Capture the cell that displays the provided text and extract its (X, Y) central coordinate. 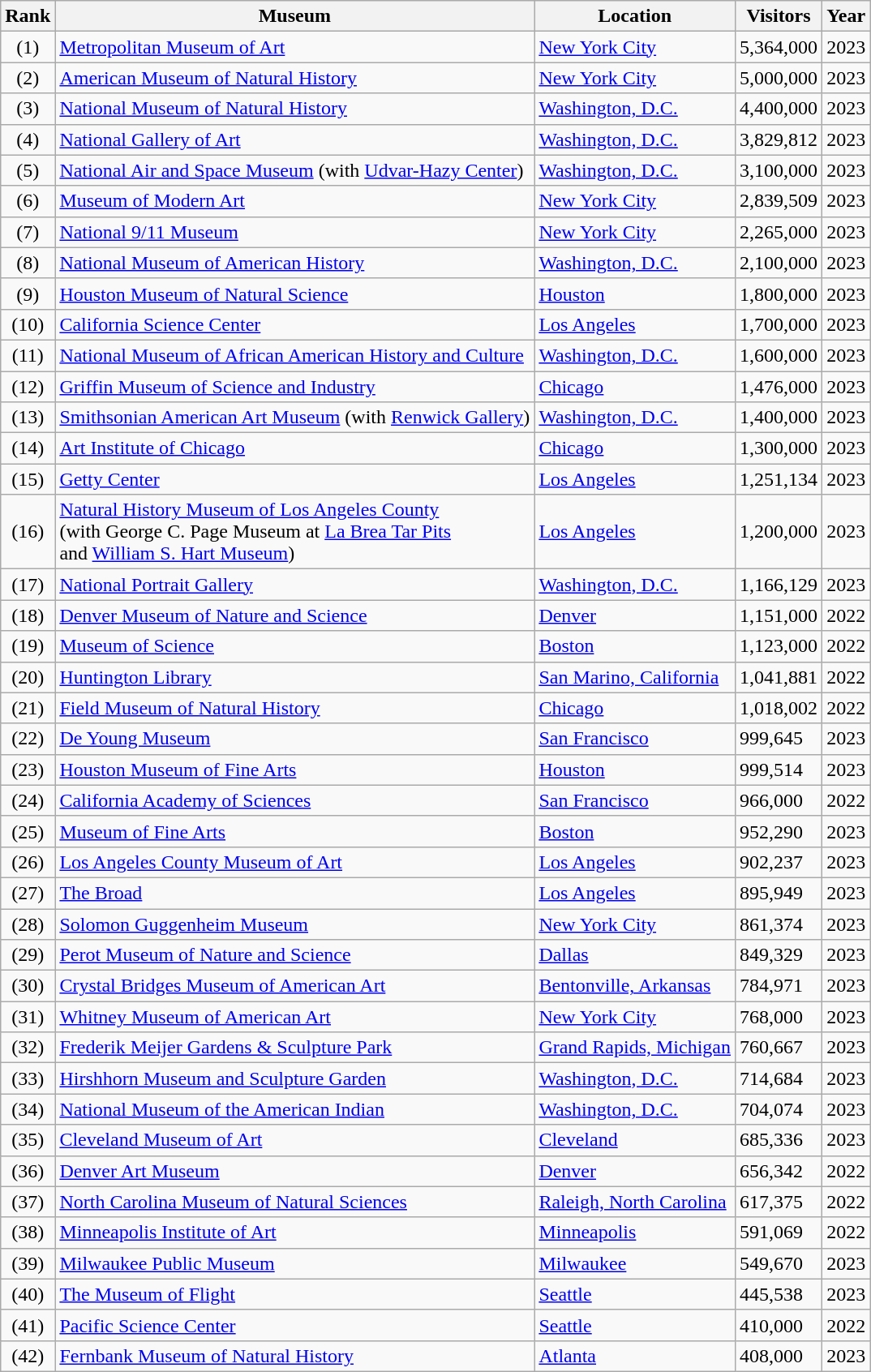
(10) (28, 324)
410,000 (779, 1325)
The Broad (295, 893)
714,684 (779, 1078)
966,000 (779, 800)
(12) (28, 387)
(32) (28, 1048)
5,000,000 (779, 78)
Grand Rapids, Michigan (635, 1048)
(8) (28, 263)
704,074 (779, 1109)
3,829,812 (779, 139)
(20) (28, 677)
408,000 (779, 1356)
California Academy of Sciences (295, 800)
Minneapolis Institute of Art (295, 1233)
Museum (295, 16)
De Young Museum (295, 739)
(25) (28, 831)
Perot Museum of Nature and Science (295, 955)
National Museum of American History (295, 263)
(5) (28, 170)
Visitors (779, 16)
(42) (28, 1356)
Los Angeles County Museum of Art (295, 862)
1,200,000 (779, 532)
Smithsonian American Art Museum (with Renwick Gallery) (295, 418)
(27) (28, 893)
3,100,000 (779, 170)
4,400,000 (779, 109)
Cleveland Museum of Art (295, 1140)
The Museum of Flight (295, 1294)
768,000 (779, 1017)
1,300,000 (779, 448)
(39) (28, 1263)
1,123,000 (779, 646)
617,375 (779, 1202)
Year (847, 16)
(19) (28, 646)
Field Museum of Natural History (295, 708)
(31) (28, 1017)
Whitney Museum of American Art (295, 1017)
(9) (28, 294)
952,290 (779, 831)
(17) (28, 585)
National 9/11 Museum (295, 232)
Hirshhorn Museum and Sculpture Garden (295, 1078)
(13) (28, 418)
(22) (28, 739)
(1) (28, 47)
Houston Museum of Fine Arts (295, 770)
(30) (28, 986)
445,538 (779, 1294)
Museum of Science (295, 646)
1,251,134 (779, 479)
2,100,000 (779, 263)
1,041,881 (779, 677)
(14) (28, 448)
(36) (28, 1171)
(38) (28, 1233)
591,069 (779, 1233)
Milwaukee (635, 1263)
1,018,002 (779, 708)
861,374 (779, 924)
Museum of Modern Art (295, 201)
(40) (28, 1294)
Location (635, 16)
Houston Museum of Natural Science (295, 294)
685,336 (779, 1140)
Pacific Science Center (295, 1325)
Museum of Fine Arts (295, 831)
Solomon Guggenheim Museum (295, 924)
Raleigh, North Carolina (635, 1202)
(26) (28, 862)
Cleveland (635, 1140)
849,329 (779, 955)
Dallas (635, 955)
(34) (28, 1109)
(23) (28, 770)
(11) (28, 355)
Minneapolis (635, 1233)
National Gallery of Art (295, 139)
895,949 (779, 893)
(16) (28, 532)
National Portrait Gallery (295, 585)
549,670 (779, 1263)
Crystal Bridges Museum of American Art (295, 986)
(28) (28, 924)
760,667 (779, 1048)
(41) (28, 1325)
Rank (28, 16)
Metropolitan Museum of Art (295, 47)
North Carolina Museum of Natural Sciences (295, 1202)
Frederik Meijer Gardens & Sculpture Park (295, 1048)
2,265,000 (779, 232)
National Museum of African American History and Culture (295, 355)
1,600,000 (779, 355)
Huntington Library (295, 677)
5,364,000 (779, 47)
(4) (28, 139)
Griffin Museum of Science and Industry (295, 387)
(15) (28, 479)
(3) (28, 109)
902,237 (779, 862)
(6) (28, 201)
Milwaukee Public Museum (295, 1263)
Atlanta (635, 1356)
1,476,000 (779, 387)
2,839,509 (779, 201)
Bentonville, Arkansas (635, 986)
(21) (28, 708)
Art Institute of Chicago (295, 448)
National Museum of Natural History (295, 109)
Fernbank Museum of Natural History (295, 1356)
(33) (28, 1078)
1,151,000 (779, 615)
(35) (28, 1140)
1,700,000 (779, 324)
National Air and Space Museum (with Udvar-Hazy Center) (295, 170)
(29) (28, 955)
(37) (28, 1202)
American Museum of Natural History (295, 78)
Denver Art Museum (295, 1171)
999,514 (779, 770)
(18) (28, 615)
(24) (28, 800)
(7) (28, 232)
1,166,129 (779, 585)
784,971 (779, 986)
Getty Center (295, 479)
Natural History Museum of Los Angeles County(with George C. Page Museum at La Brea Tar Pitsand William S. Hart Museum) (295, 532)
1,400,000 (779, 418)
(2) (28, 78)
Denver Museum of Nature and Science (295, 615)
California Science Center (295, 324)
National Museum of the American Indian (295, 1109)
656,342 (779, 1171)
San Marino, California (635, 677)
1,800,000 (779, 294)
999,645 (779, 739)
